Locate the cell with the specified text and output its [x, y] center coordinate. 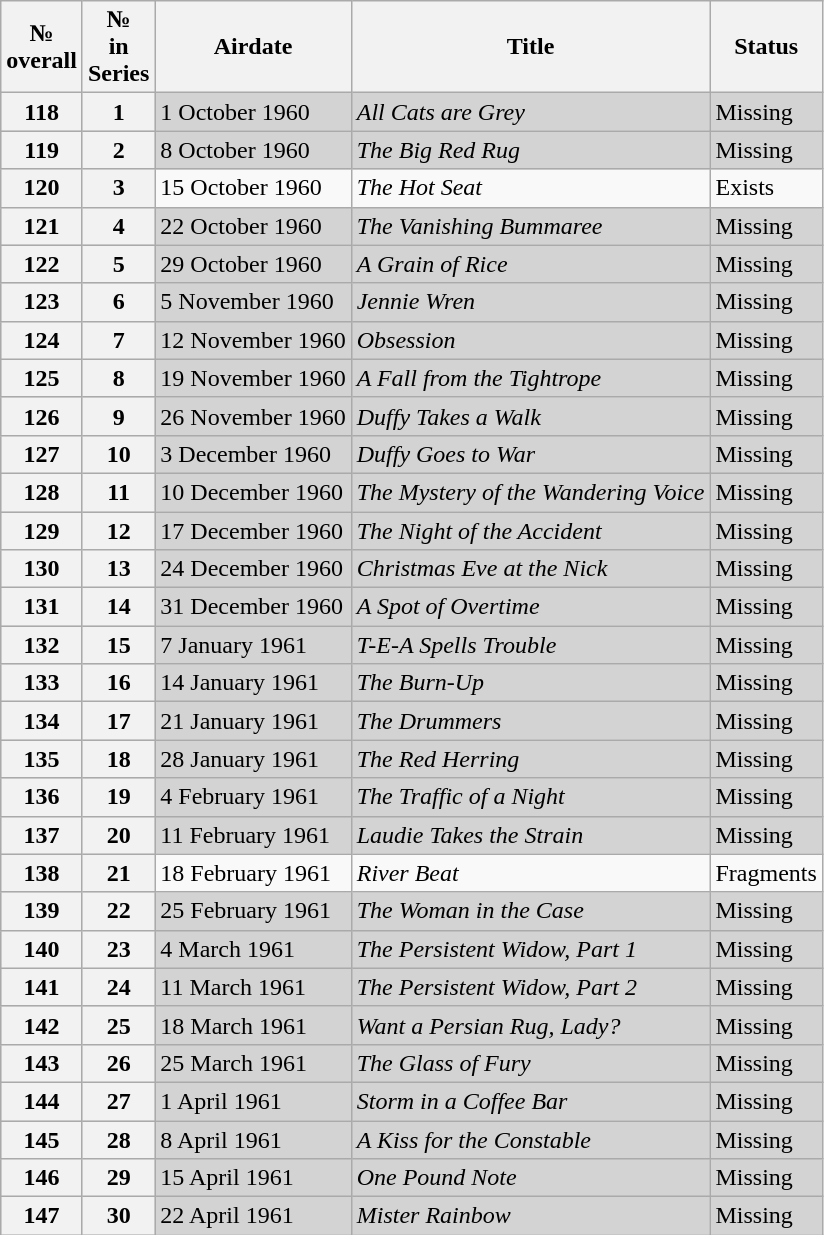
14 January 1961 [253, 683]
29 [118, 1178]
126 [42, 416]
145 [42, 1139]
10 December 1960 [253, 492]
The Drummers [530, 721]
131 [42, 607]
15 [118, 645]
Airdate [253, 47]
22 October 1960 [253, 226]
25 [118, 1025]
146 [42, 1178]
130 [42, 569]
128 [42, 492]
8 October 1960 [253, 150]
Obsession [530, 340]
The Woman in the Case [530, 911]
18 February 1961 [253, 873]
№overall [42, 47]
25 February 1961 [253, 911]
24 December 1960 [253, 569]
Duffy Takes a Walk [530, 416]
12 November 1960 [253, 340]
Status [766, 47]
142 [42, 1025]
13 [118, 569]
11 [118, 492]
A Kiss for the Constable [530, 1139]
18 [118, 759]
The Traffic of a Night [530, 797]
15 April 1961 [253, 1178]
6 [118, 302]
T-E-A Spells Trouble [530, 645]
9 [118, 416]
25 March 1961 [253, 1063]
8 [118, 378]
3 [118, 188]
21 January 1961 [253, 721]
26 [118, 1063]
122 [42, 264]
141 [42, 987]
№inSeries [118, 47]
12 [118, 531]
20 [118, 835]
17 [118, 721]
1 October 1960 [253, 112]
The Glass of Fury [530, 1063]
2 [118, 150]
129 [42, 531]
14 [118, 607]
137 [42, 835]
28 January 1961 [253, 759]
8 April 1961 [253, 1139]
The Mystery of the Wandering Voice [530, 492]
Jennie Wren [530, 302]
The Persistent Widow, Part 2 [530, 987]
123 [42, 302]
Exists [766, 188]
139 [42, 911]
121 [42, 226]
The Persistent Widow, Part 1 [530, 949]
143 [42, 1063]
120 [42, 188]
Want a Persian Rug, Lady? [530, 1025]
29 October 1960 [253, 264]
124 [42, 340]
125 [42, 378]
134 [42, 721]
24 [118, 987]
The Night of the Accident [530, 531]
22 [118, 911]
All Cats are Grey [530, 112]
138 [42, 873]
11 February 1961 [253, 835]
18 March 1961 [253, 1025]
11 March 1961 [253, 987]
A Spot of Overtime [530, 607]
136 [42, 797]
5 [118, 264]
19 November 1960 [253, 378]
27 [118, 1101]
5 November 1960 [253, 302]
133 [42, 683]
118 [42, 112]
The Hot Seat [530, 188]
Title [530, 47]
Fragments [766, 873]
22 April 1961 [253, 1216]
A Grain of Rice [530, 264]
7 [118, 340]
River Beat [530, 873]
28 [118, 1139]
4 March 1961 [253, 949]
Laudie Takes the Strain [530, 835]
16 [118, 683]
One Pound Note [530, 1178]
144 [42, 1101]
1 April 1961 [253, 1101]
132 [42, 645]
7 January 1961 [253, 645]
17 December 1960 [253, 531]
Christmas Eve at the Nick [530, 569]
The Vanishing Bummaree [530, 226]
140 [42, 949]
Mister Rainbow [530, 1216]
19 [118, 797]
30 [118, 1216]
The Red Herring [530, 759]
119 [42, 150]
The Big Red Rug [530, 150]
23 [118, 949]
135 [42, 759]
3 December 1960 [253, 454]
31 December 1960 [253, 607]
127 [42, 454]
21 [118, 873]
10 [118, 454]
147 [42, 1216]
26 November 1960 [253, 416]
4 February 1961 [253, 797]
Duffy Goes to War [530, 454]
A Fall from the Tightrope [530, 378]
15 October 1960 [253, 188]
4 [118, 226]
The Burn-Up [530, 683]
1 [118, 112]
Storm in a Coffee Bar [530, 1101]
